Determine the (x, y) coordinate at the center of the cell enclosing the given text.  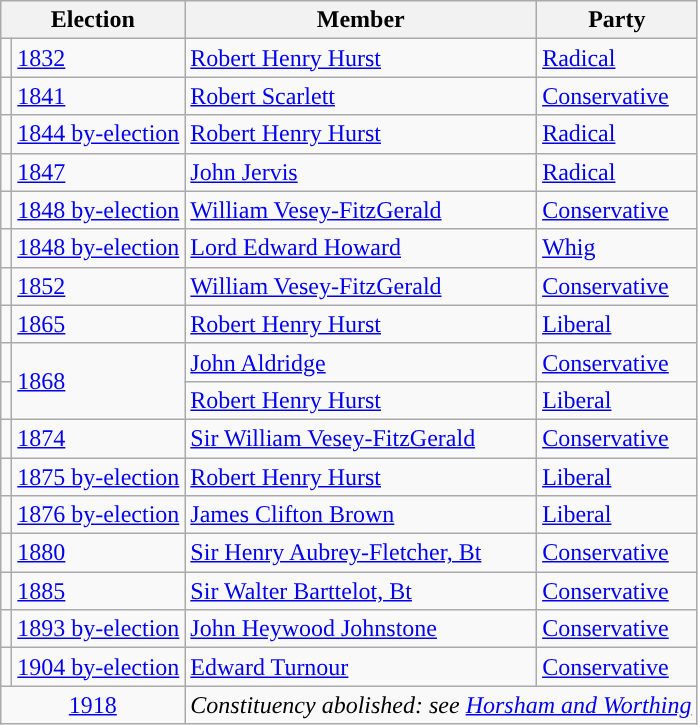
1847 (98, 172)
1880 (98, 553)
1868 (98, 381)
Constituency abolished: see Horsham and Worthing (441, 705)
Election (93, 20)
1844 by-election (98, 134)
Sir Walter Barttelot, Bt (361, 591)
John Aldridge (361, 362)
Edward Turnour (361, 667)
1893 by-election (98, 629)
John Heywood Johnstone (361, 629)
1876 by-election (98, 515)
Whig (617, 248)
Robert Scarlett (361, 96)
Sir Henry Aubrey-Fletcher, Bt (361, 553)
1874 (98, 438)
Lord Edward Howard (361, 248)
John Jervis (361, 172)
1904 by-election (98, 667)
Sir William Vesey-FitzGerald (361, 438)
1865 (98, 324)
1885 (98, 591)
1841 (98, 96)
Party (617, 20)
1852 (98, 286)
1875 by-election (98, 477)
James Clifton Brown (361, 515)
1918 (93, 705)
1832 (98, 58)
Member (361, 20)
